Find where the given text appears and provide that cell's center as (x, y) coordinate. 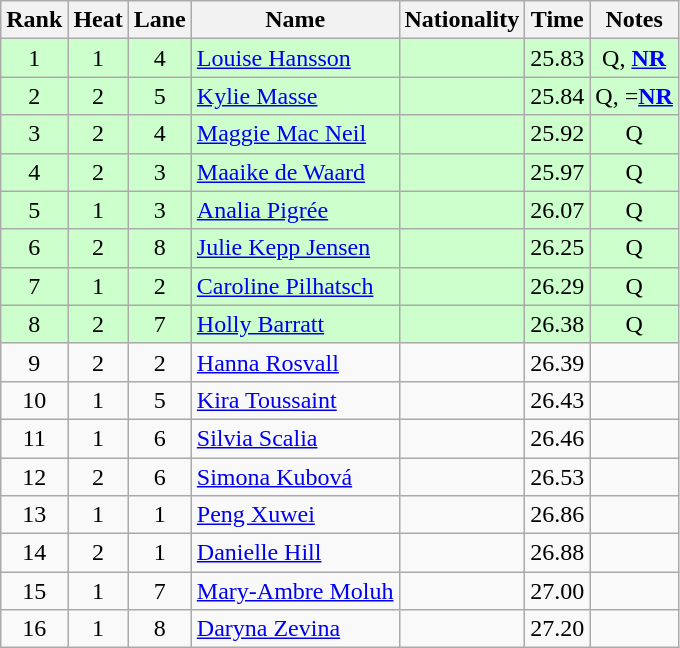
Daryna Zevina (295, 629)
Kylie Masse (295, 96)
14 (34, 553)
Simona Kubová (295, 477)
25.83 (558, 58)
13 (34, 515)
26.38 (558, 324)
Maggie Mac Neil (295, 134)
Name (295, 20)
26.86 (558, 515)
16 (34, 629)
26.46 (558, 438)
Julie Kepp Jensen (295, 248)
26.43 (558, 400)
Notes (634, 20)
10 (34, 400)
27.00 (558, 591)
26.53 (558, 477)
Louise Hansson (295, 58)
Time (558, 20)
Q, NR (634, 58)
Holly Barratt (295, 324)
26.88 (558, 553)
27.20 (558, 629)
Q, =NR (634, 96)
Hanna Rosvall (295, 362)
Danielle Hill (295, 553)
12 (34, 477)
Mary-Ambre Moluh (295, 591)
Kira Toussaint (295, 400)
11 (34, 438)
Peng Xuwei (295, 515)
Nationality (462, 20)
26.39 (558, 362)
Heat (98, 20)
Rank (34, 20)
9 (34, 362)
Silvia Scalia (295, 438)
25.97 (558, 172)
26.29 (558, 286)
Analia Pigrée (295, 210)
Maaike de Waard (295, 172)
25.92 (558, 134)
Lane (160, 20)
25.84 (558, 96)
26.25 (558, 248)
15 (34, 591)
Caroline Pilhatsch (295, 286)
26.07 (558, 210)
